Output the (X, Y) coordinate of the center of the cell containing the given text.  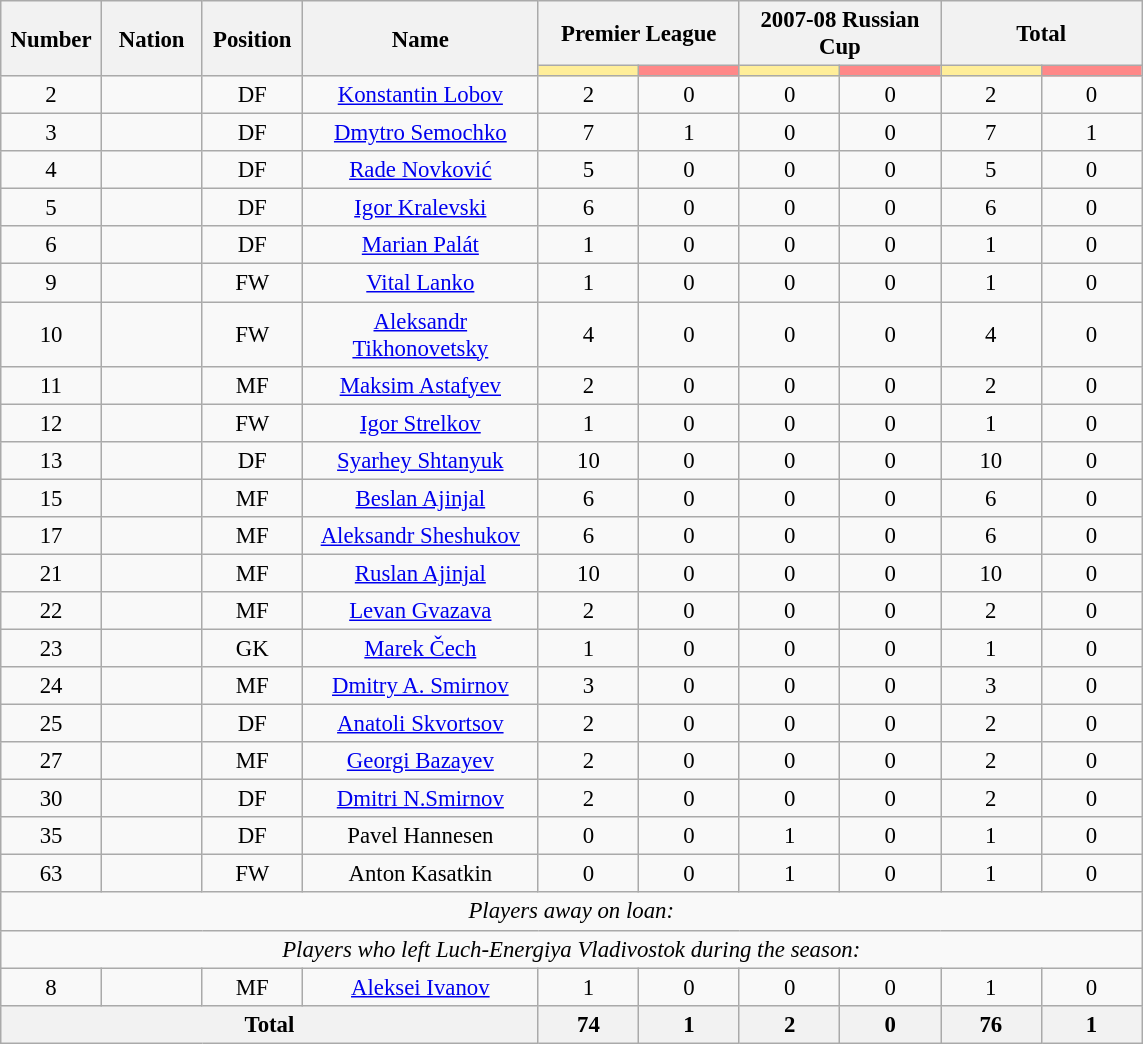
Anatoli Skvortsov (421, 724)
Maksim Astafyev (421, 385)
Dmitry A. Smirnov (421, 686)
Marian Palát (421, 245)
2007-08 Russian Cup (840, 34)
22 (52, 611)
Name (421, 38)
35 (52, 836)
Aleksandr Sheshukov (421, 536)
Levan Gvazava (421, 611)
13 (52, 460)
Aleksei Ivanov (421, 987)
Position (252, 38)
9 (52, 283)
Players who left Luch-Energiya Vladivostok during the season: (572, 949)
Konstantin Lobov (421, 95)
Ruslan Ajinjal (421, 573)
25 (52, 724)
23 (52, 648)
Number (52, 38)
Beslan Ajinjal (421, 498)
27 (52, 761)
11 (52, 385)
GK (252, 648)
12 (52, 423)
76 (990, 1024)
Igor Kralevski (421, 208)
Players away on loan: (572, 912)
Pavel Hannesen (421, 836)
24 (52, 686)
Dmytro Semochko (421, 133)
30 (52, 799)
Vital Lanko (421, 283)
21 (52, 573)
Marek Čech (421, 648)
15 (52, 498)
Syarhey Shtanyuk (421, 460)
Dmitri N.Smirnov (421, 799)
Nation (152, 38)
Anton Kasatkin (421, 874)
Igor Strelkov (421, 423)
74 (588, 1024)
8 (52, 987)
Georgi Bazayev (421, 761)
Rade Novković (421, 170)
Premier League (638, 34)
Aleksandr Tikhonovetsky (421, 334)
17 (52, 536)
63 (52, 874)
